Provide the [X, Y] coordinate of the cell's center where the given text is located.  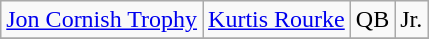
Jon Cornish Trophy [102, 20]
Jr. [412, 20]
Kurtis Rourke [277, 20]
QB [372, 20]
